Scan for the cell matching the given text and deliver its [x, y] coordinate at center. 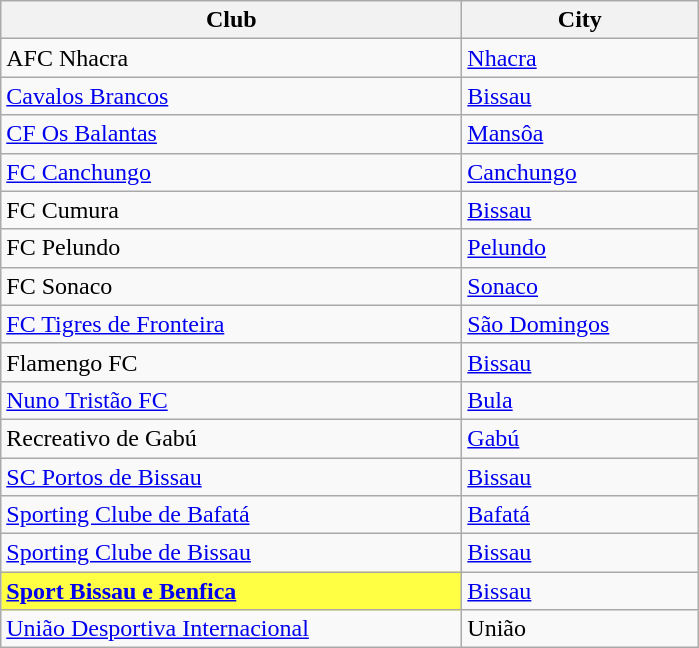
Nuno Tristão FC [232, 400]
AFC Nhacra [232, 58]
FC Canchungo [232, 172]
FC Cumura [232, 210]
Pelundo [580, 248]
CF Os Balantas [232, 134]
São Domingos [580, 324]
Recreativo de Gabú [232, 438]
Bula [580, 400]
FC Sonaco [232, 286]
Nhacra [580, 58]
União [580, 629]
Sporting Clube de Bissau [232, 553]
Gabú [580, 438]
Mansôa [580, 134]
FC Pelundo [232, 248]
União Desportiva Internacional [232, 629]
Club [232, 20]
Sport Bissau e Benfica [232, 591]
Sonaco [580, 286]
Bafatá [580, 515]
City [580, 20]
Canchungo [580, 172]
Sporting Clube de Bafatá [232, 515]
SC Portos de Bissau [232, 477]
FC Tigres de Fronteira [232, 324]
Flamengo FC [232, 362]
Cavalos Brancos [232, 96]
